Capture the cell that displays the provided text and extract its (x, y) central coordinate. 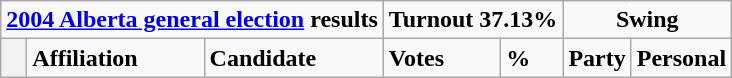
2004 Alberta general election results (192, 20)
Votes (442, 58)
Candidate (294, 58)
Turnout 37.13% (473, 20)
Personal (681, 58)
Party (597, 58)
Swing (648, 20)
% (532, 58)
Affiliation (116, 58)
